Extract the [x, y] coordinate from the center of the cell holding the provided text.  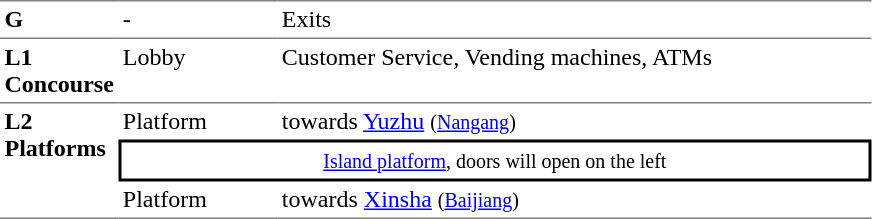
Lobby [198, 71]
G [59, 19]
- [198, 19]
Customer Service, Vending machines, ATMs [574, 71]
towards Yuzhu (Nangang) [574, 122]
Exits [574, 19]
Platform [198, 122]
L1Concourse [59, 71]
Island platform, doors will open on the left [494, 161]
